Output the (X, Y) coordinate of the center of the cell containing the given text.  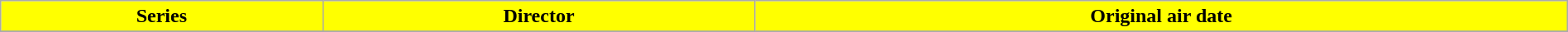
Director (539, 16)
Original air date (1161, 16)
Series (162, 16)
